Return the [X, Y] coordinate for the center point of the cell that contains the specified text.  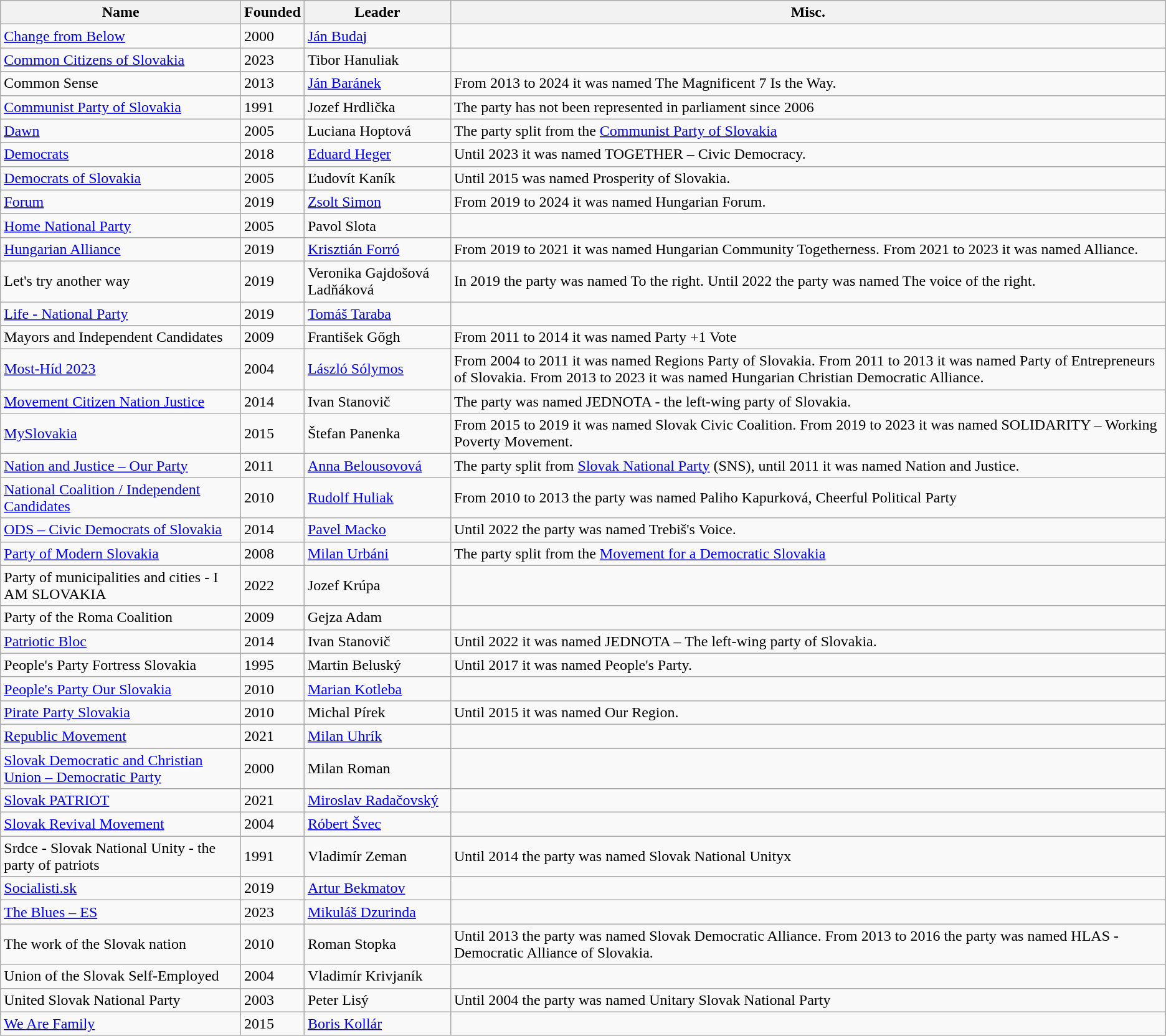
Pirate Party Slovakia [121, 712]
Communist Party of Slovakia [121, 107]
National Coalition / Independent Candidates [121, 498]
Vladimír Krivjaník [377, 976]
Anna Belousovová [377, 466]
From 2019 to 2021 it was named Hungarian Community Togetherness. From 2021 to 2023 it was named Alliance. [808, 249]
Artur Bekmatov [377, 888]
From 2013 to 2024 it was named The Magnificent 7 Is the Way. [808, 83]
Tibor Hanuliak [377, 60]
Luciana Hoptová [377, 131]
Life - National Party [121, 313]
MySlovakia [121, 433]
2013 [273, 83]
United Slovak National Party [121, 1000]
Until 2023 it was named TOGETHER – Civic Democracy. [808, 154]
Eduard Heger [377, 154]
Socialisti.sk [121, 888]
Ján Budaj [377, 36]
In 2019 the party was named To the right. Until 2022 the party was named The voice of the right. [808, 281]
Union of the Slovak Self-Employed [121, 976]
The party split from the Communist Party of Slovakia [808, 131]
We Are Family [121, 1024]
Misc. [808, 12]
Party of Modern Slovakia [121, 553]
Michal Pírek [377, 712]
Dawn [121, 131]
Pavol Slota [377, 225]
People's Party Our Slovakia [121, 689]
Slovak Democratic and Christian Union – Democratic Party [121, 768]
From 2011 to 2014 it was named Party +1 Vote [808, 337]
Founded [273, 12]
Boris Kollár [377, 1024]
Jozef Hrdlička [377, 107]
Tomáš Taraba [377, 313]
The party split from Slovak National Party (SNS), until 2011 it was named Nation and Justice. [808, 466]
Until 2022 it was named JEDNOTA – The left-wing party of Slovakia. [808, 641]
Mikuláš Dzurinda [377, 912]
Movement Citizen Nation Justice [121, 402]
Mayors and Independent Candidates [121, 337]
Name [121, 12]
ODS – Civic Democrats of Slovakia [121, 530]
Roman Stopka [377, 944]
Gejza Adam [377, 618]
The work of the Slovak nation [121, 944]
Slovak Revival Movement [121, 824]
Srdce - Slovak National Unity - the party of patriots [121, 857]
László Sólymos [377, 370]
Party of municipalities and cities - I AM SLOVAKIA [121, 585]
2022 [273, 585]
Party of the Roma Coalition [121, 618]
The party has not been represented in parliament since 2006 [808, 107]
Until 2017 it was named People's Party. [808, 665]
From 2019 to 2024 it was named Hungarian Forum. [808, 202]
Róbert Švec [377, 824]
Slovak PATRIOT [121, 801]
Nation and Justice – Our Party [121, 466]
The party was named JEDNOTA - the left-wing party of Slovakia. [808, 402]
Until 2015 it was named Our Region. [808, 712]
Until 2015 was named Prosperity of Slovakia. [808, 178]
Štefan Panenka [377, 433]
Let's try another way [121, 281]
Pavel Macko [377, 530]
2008 [273, 553]
Common Citizens of Slovakia [121, 60]
Patriotic Bloc [121, 641]
Change from Below [121, 36]
Republic Movement [121, 736]
Vladimír Zeman [377, 857]
Home National Party [121, 225]
Most-Híd 2023 [121, 370]
Rudolf Huliak [377, 498]
1995 [273, 665]
Ján Baránek [377, 83]
Peter Lisý [377, 1000]
The party split from the Movement for a Democratic Slovakia [808, 553]
František Gőgh [377, 337]
Leader [377, 12]
Until 2022 the party was named Trebiš's Voice. [808, 530]
People's Party Fortress Slovakia [121, 665]
Democrats of Slovakia [121, 178]
Until 2004 the party was named Unitary Slovak National Party [808, 1000]
Milan Roman [377, 768]
Common Sense [121, 83]
Veronika Gajdošová Ladňáková [377, 281]
Hungarian Alliance [121, 249]
Ľudovít Kaník [377, 178]
The Blues – ES [121, 912]
Forum [121, 202]
Jozef Krúpa [377, 585]
Milan Uhrík [377, 736]
2003 [273, 1000]
Democrats [121, 154]
2011 [273, 466]
Until 2013 the party was named Slovak Democratic Alliance. From 2013 to 2016 the party was named HLAS - Democratic Alliance of Slovakia. [808, 944]
Krisztián Forró [377, 249]
From 2010 to 2013 the party was named Paliho Kapurková, Cheerful Political Party [808, 498]
Marian Kotleba [377, 689]
Martin Beluský [377, 665]
From 2015 to 2019 it was named Slovak Civic Coalition. From 2019 to 2023 it was named SOLIDARITY – Working Poverty Movement. [808, 433]
Miroslav Radačovský [377, 801]
Zsolt Simon [377, 202]
2018 [273, 154]
Until 2014 the party was named Slovak National Unityx [808, 857]
Milan Urbáni [377, 553]
